From the cell containing the given text, extract its center point as [X, Y] coordinate. 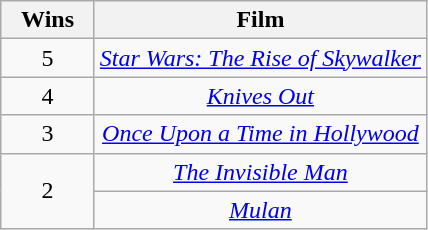
Star Wars: The Rise of Skywalker [260, 58]
4 [48, 96]
2 [48, 191]
5 [48, 58]
Film [260, 20]
The Invisible Man [260, 172]
Wins [48, 20]
Once Upon a Time in Hollywood [260, 134]
3 [48, 134]
Knives Out [260, 96]
Mulan [260, 210]
